Capture the cell that displays the provided text and extract its [X, Y] central coordinate. 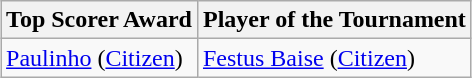
Top Scorer Award [100, 20]
Festus Baise (Citizen) [334, 58]
Paulinho (Citizen) [100, 58]
Player of the Tournament [334, 20]
